Extract the (x, y) coordinate from the center of the cell holding the provided text.  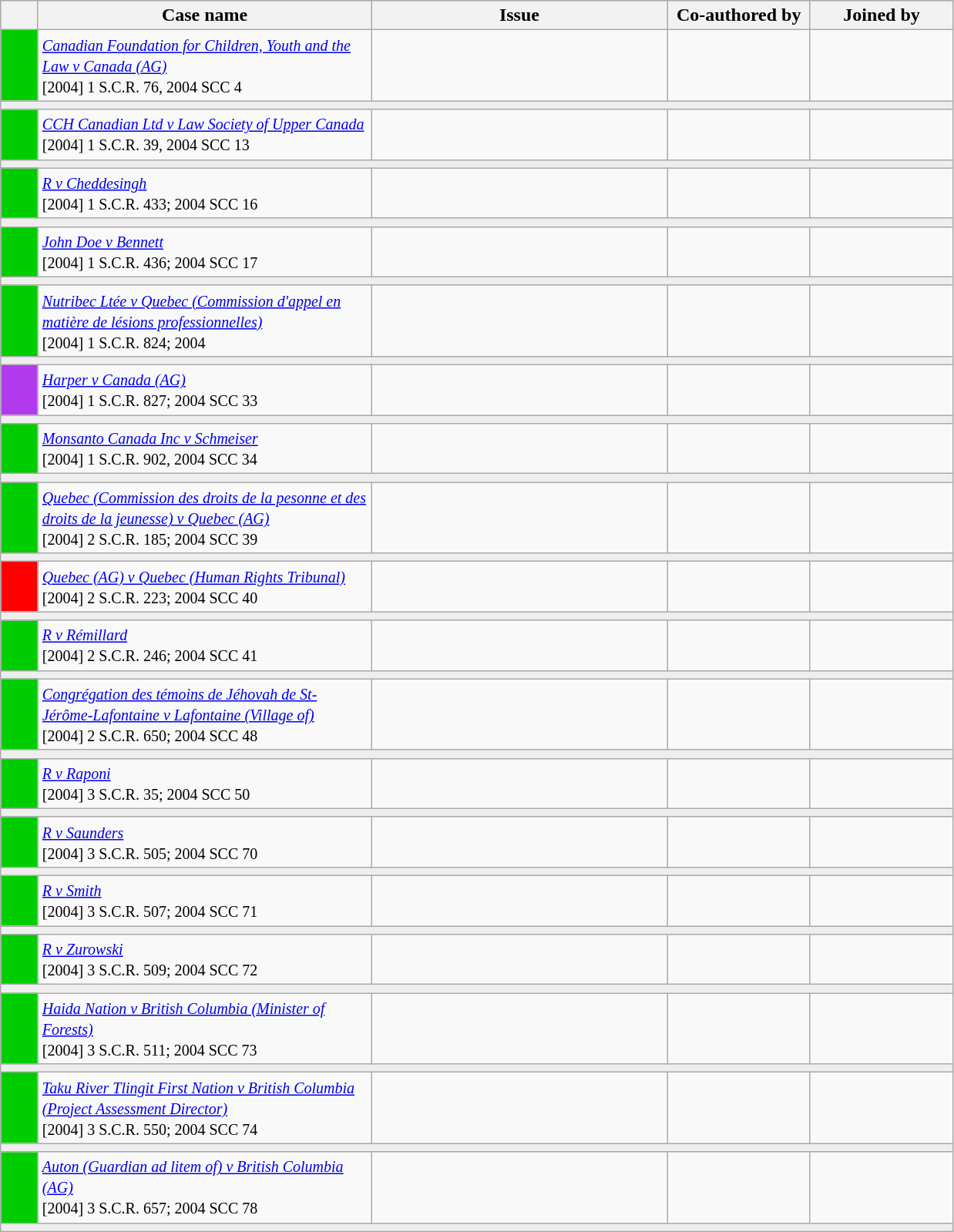
Quebec (AG) v Quebec (Human Rights Tribunal) [2004] 2 S.C.R. 223; 2004 SCC 40 (205, 587)
Canadian Foundation for Children, Youth and the Law v Canada (AG) [2004] 1 S.C.R. 76, 2004 SCC 4 (205, 65)
R v Zurowski [2004] 3 S.C.R. 509; 2004 SCC 72 (205, 960)
R v Raponi [2004] 3 S.C.R. 35; 2004 SCC 50 (205, 783)
Monsanto Canada Inc v Schmeiser [2004] 1 S.C.R. 902, 2004 SCC 34 (205, 448)
Co-authored by (738, 15)
Harper v Canada (AG) [2004] 1 S.C.R. 827; 2004 SCC 33 (205, 390)
Joined by (882, 15)
Haida Nation v British Columbia (Minister of Forests) [2004] 3 S.C.R. 511; 2004 SCC 73 (205, 1029)
R v Cheddesingh [2004] 1 S.C.R. 433; 2004 SCC 16 (205, 193)
CCH Canadian Ltd v Law Society of Upper Canada [2004] 1 S.C.R. 39, 2004 SCC 13 (205, 134)
Quebec (Commission des droits de la pesonne et des droits de la jeunesse) v Quebec (AG) [2004] 2 S.C.R. 185; 2004 SCC 39 (205, 518)
R v Rémillard[2004] 2 S.C.R. 246; 2004 SCC 41 (205, 646)
R v Saunders [2004] 3 S.C.R. 505; 2004 SCC 70 (205, 841)
R v Smith [2004] 3 S.C.R. 507; 2004 SCC 71 (205, 900)
Case name (205, 15)
Congrégation des témoins de Jéhovah de St-Jérôme-Lafontaine v Lafontaine (Village of) [2004] 2 S.C.R. 650; 2004 SCC 48 (205, 714)
Issue (519, 15)
Taku River Tlingit First Nation v British Columbia (Project Assessment Director) [2004] 3 S.C.R. 550; 2004 SCC 74 (205, 1108)
John Doe v Bennett [2004] 1 S.C.R. 436; 2004 SCC 17 (205, 251)
Auton (Guardian ad litem of) v British Columbia (AG) [2004] 3 S.C.R. 657; 2004 SCC 78 (205, 1187)
Nutribec Ltée v Quebec (Commission d'appel en matière de lésions professionnelles) [2004] 1 S.C.R. 824; 2004 (205, 321)
